For the text-containing cell, return its midpoint in (x, y) coordinate format. 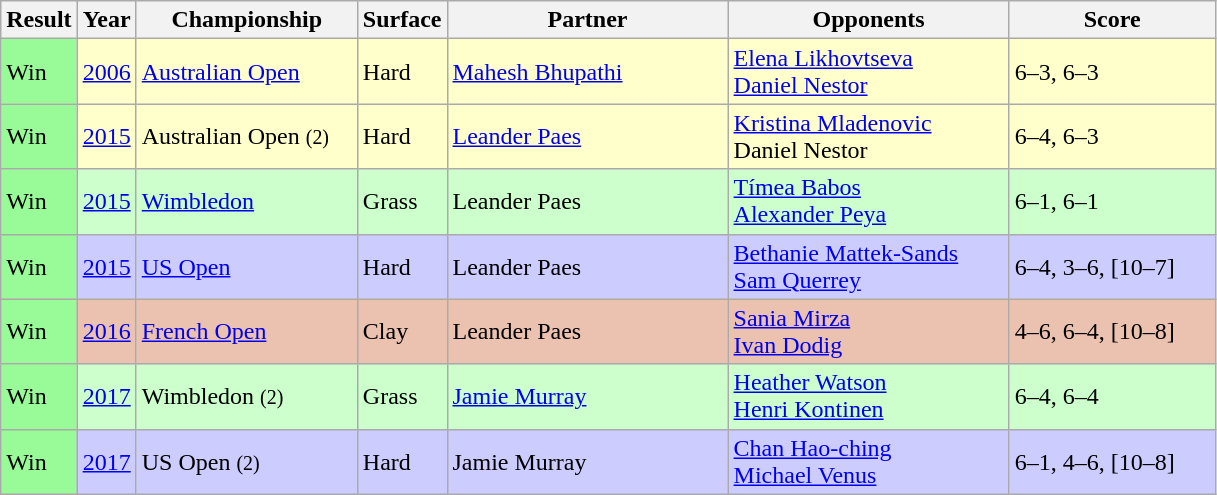
French Open (246, 332)
Surface (402, 20)
4–6, 6–4, [10–8] (1112, 332)
Chan Hao-ching Michael Venus (868, 462)
2006 (106, 72)
6–4, 6–4 (1112, 396)
Partner (588, 20)
US Open (2) (246, 462)
Sania Mirza Ivan Dodig (868, 332)
Opponents (868, 20)
Kristina Mladenovic Daniel Nestor (868, 136)
Heather Watson Henri Kontinen (868, 396)
2016 (106, 332)
6–4, 3–6, [10–7] (1112, 266)
Australian Open (2) (246, 136)
Result (39, 20)
Wimbledon (246, 202)
Clay (402, 332)
6–3, 6–3 (1112, 72)
Elena Likhovtseva Daniel Nestor (868, 72)
Year (106, 20)
Championship (246, 20)
6–4, 6–3 (1112, 136)
Mahesh Bhupathi (588, 72)
Tímea Babos Alexander Peya (868, 202)
US Open (246, 266)
Score (1112, 20)
Bethanie Mattek-Sands Sam Querrey (868, 266)
Wimbledon (2) (246, 396)
Australian Open (246, 72)
6–1, 4–6, [10–8] (1112, 462)
6–1, 6–1 (1112, 202)
